Pinpoint the cell where the given text exists, returning its [x, y] midpoint coordinate. 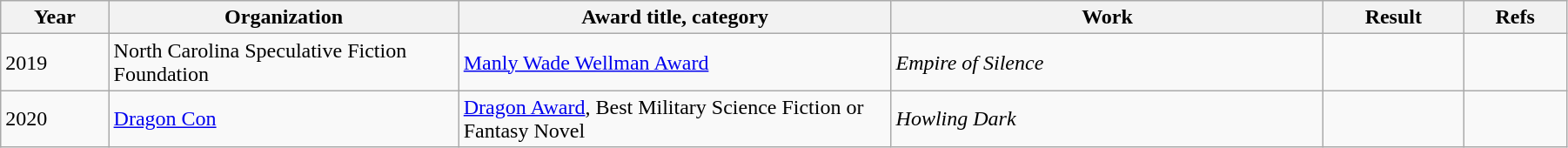
Work [1107, 17]
2019 [55, 63]
Organization [284, 17]
Howling Dark [1107, 118]
Refs [1516, 17]
Dragon Con [284, 118]
North Carolina Speculative Fiction Foundation [284, 63]
Award title, category [675, 17]
2020 [55, 118]
Manly Wade Wellman Award [675, 63]
Empire of Silence [1107, 63]
Result [1394, 17]
Dragon Award, Best Military Science Fiction or Fantasy Novel [675, 118]
Year [55, 17]
